Provide the (x, y) coordinate of the cell's center where the given text is located.  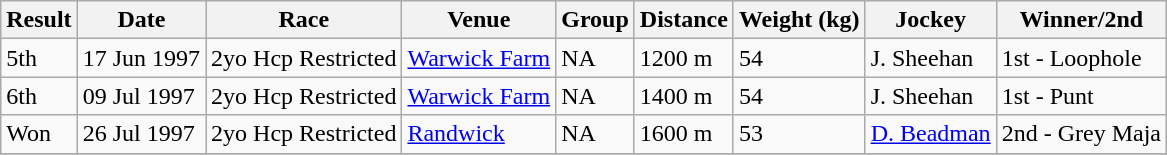
2nd - Grey Maja (1081, 134)
Distance (684, 20)
Winner/2nd (1081, 20)
Won (39, 134)
Date (141, 20)
1st - Loophole (1081, 58)
Weight (kg) (799, 20)
Group (596, 20)
17 Jun 1997 (141, 58)
1600 m (684, 134)
1st - Punt (1081, 96)
Race (304, 20)
Jockey (930, 20)
Result (39, 20)
6th (39, 96)
1200 m (684, 58)
Venue (479, 20)
09 Jul 1997 (141, 96)
53 (799, 134)
5th (39, 58)
26 Jul 1997 (141, 134)
D. Beadman (930, 134)
Randwick (479, 134)
1400 m (684, 96)
